Output the [x, y] coordinate of the center of the cell containing the given text.  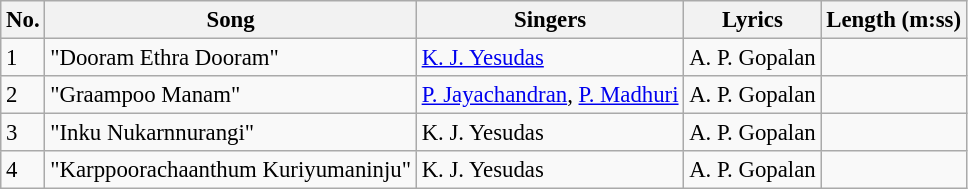
"Karppoorachaanthum Kuriyumaninju" [230, 170]
Singers [550, 20]
4 [23, 170]
Lyrics [752, 20]
"Dooram Ethra Dooram" [230, 58]
No. [23, 20]
3 [23, 133]
Length (m:ss) [894, 20]
"Inku Nukarnnurangi" [230, 133]
P. Jayachandran, P. Madhuri [550, 95]
1 [23, 58]
"Graampoo Manam" [230, 95]
2 [23, 95]
Song [230, 20]
